Return the (x, y) coordinate for the center point of the cell that contains the specified text.  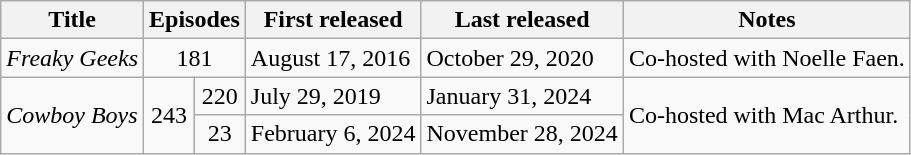
Last released (522, 20)
Notes (766, 20)
23 (220, 134)
October 29, 2020 (522, 58)
Co-hosted with Mac Arthur. (766, 115)
181 (195, 58)
220 (220, 96)
First released (333, 20)
Co-hosted with Noelle Faen. (766, 58)
Title (72, 20)
August 17, 2016 (333, 58)
July 29, 2019 (333, 96)
243 (170, 115)
November 28, 2024 (522, 134)
Episodes (195, 20)
Freaky Geeks (72, 58)
Cowboy Boys (72, 115)
February 6, 2024 (333, 134)
January 31, 2024 (522, 96)
